Find where the given text appears and provide that cell's center as [x, y] coordinate. 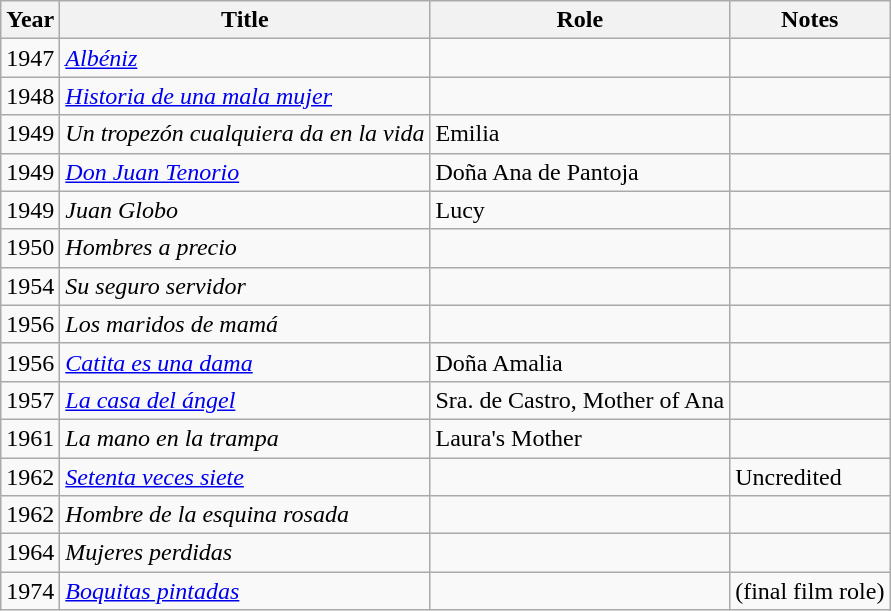
Boquitas pintadas [245, 591]
Laura's Mother [580, 438]
La casa del ángel [245, 400]
Hombres a precio [245, 248]
Mujeres perdidas [245, 553]
(final film role) [810, 591]
Notes [810, 20]
Uncredited [810, 477]
Su seguro servidor [245, 286]
Doña Amalia [580, 362]
Albéniz [245, 58]
Historia de una mala mujer [245, 96]
1974 [30, 591]
Sra. de Castro, Mother of Ana [580, 400]
Year [30, 20]
1957 [30, 400]
Lucy [580, 210]
1954 [30, 286]
Un tropezón cualquiera da en la vida [245, 134]
La mano en la trampa [245, 438]
Title [245, 20]
1950 [30, 248]
1948 [30, 96]
Emilia [580, 134]
Los maridos de mamá [245, 324]
Catita es una dama [245, 362]
1964 [30, 553]
Role [580, 20]
1947 [30, 58]
Setenta veces siete [245, 477]
Juan Globo [245, 210]
Don Juan Tenorio [245, 172]
Doña Ana de Pantoja [580, 172]
Hombre de la esquina rosada [245, 515]
1961 [30, 438]
